For the text-containing cell, return its midpoint in (x, y) coordinate format. 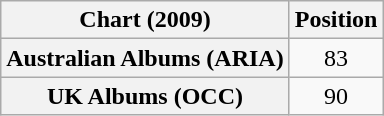
Chart (2009) (145, 20)
Position (336, 20)
83 (336, 58)
Australian Albums (ARIA) (145, 58)
UK Albums (OCC) (145, 96)
90 (336, 96)
